Capture the cell that displays the provided text and extract its (x, y) central coordinate. 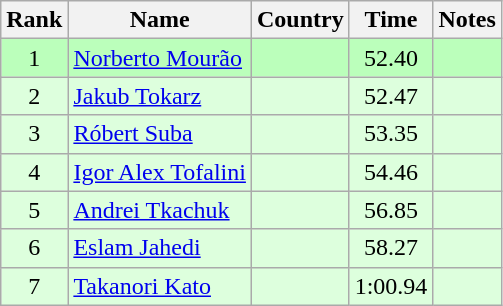
Rank (34, 20)
1 (34, 58)
Róbert Suba (160, 134)
53.35 (391, 134)
52.40 (391, 58)
Eslam Jahedi (160, 248)
52.47 (391, 96)
Jakub Tokarz (160, 96)
2 (34, 96)
Andrei Tkachuk (160, 210)
Norberto Mourão (160, 58)
3 (34, 134)
56.85 (391, 210)
6 (34, 248)
Time (391, 20)
58.27 (391, 248)
Country (300, 20)
7 (34, 286)
Notes (467, 20)
Igor Alex Tofalini (160, 172)
5 (34, 210)
Name (160, 20)
4 (34, 172)
54.46 (391, 172)
1:00.94 (391, 286)
Takanori Kato (160, 286)
